Provide the [X, Y] coordinate of the cell's center where the given text is located.  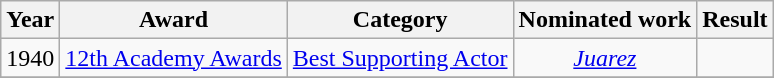
Category [400, 20]
1940 [30, 58]
Result [735, 20]
Best Supporting Actor [400, 58]
Juarez [605, 58]
Year [30, 20]
Award [174, 20]
Nominated work [605, 20]
12th Academy Awards [174, 58]
